Detect which cell encompasses the target text, then output its (X, Y) center coordinate. 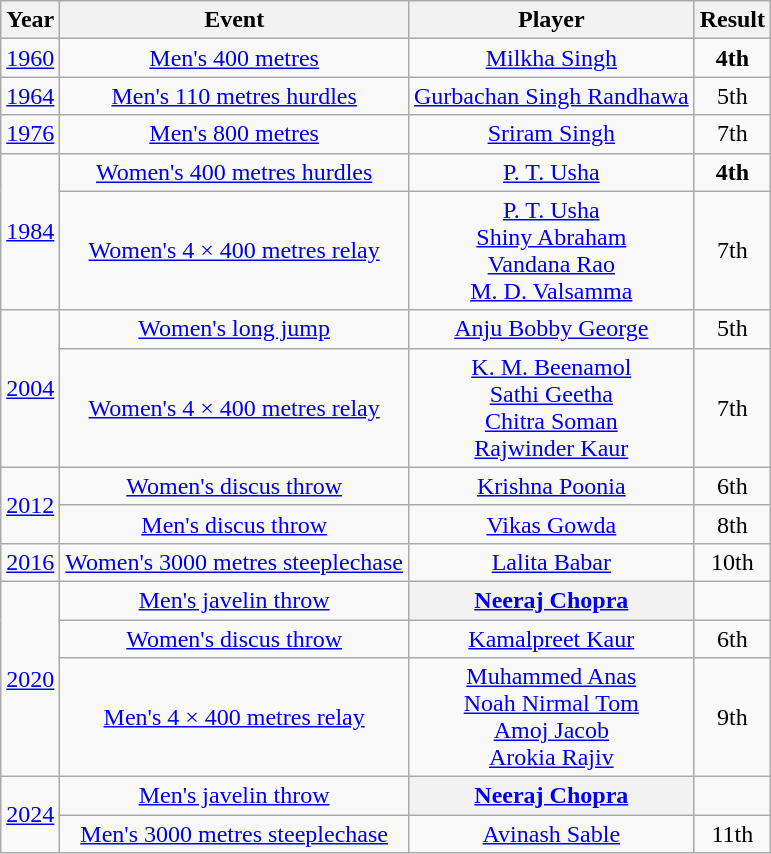
Women's 3000 metres steeplechase (234, 562)
Year (30, 20)
8th (732, 524)
2004 (30, 388)
Sriram Singh (551, 134)
Player (551, 20)
1960 (30, 58)
Men's 800 metres (234, 134)
Gurbachan Singh Randhawa (551, 96)
2024 (30, 815)
1964 (30, 96)
Women's 400 metres hurdles (234, 172)
Men's 400 metres (234, 58)
1976 (30, 134)
2020 (30, 678)
Kamalpreet Kaur (551, 639)
P. T. Usha (551, 172)
Avinash Sable (551, 834)
Krishna Poonia (551, 486)
11th (732, 834)
Women's long jump (234, 329)
P. T. UshaShiny AbrahamVandana RaoM. D. Valsamma (551, 250)
Vikas Gowda (551, 524)
2016 (30, 562)
Muhammed AnasNoah Nirmal TomAmoj JacobArokia Rajiv (551, 718)
Milkha Singh (551, 58)
Result (732, 20)
1984 (30, 232)
K. M. BeenamolSathi GeethaChitra SomanRajwinder Kaur (551, 408)
2012 (30, 505)
Men's 4 × 400 metres relay (234, 718)
9th (732, 718)
Men's 3000 metres steeplechase (234, 834)
10th (732, 562)
Anju Bobby George (551, 329)
Lalita Babar (551, 562)
Men's 110 metres hurdles (234, 96)
Men's discus throw (234, 524)
Event (234, 20)
